Capture the cell that displays the provided text and extract its [x, y] central coordinate. 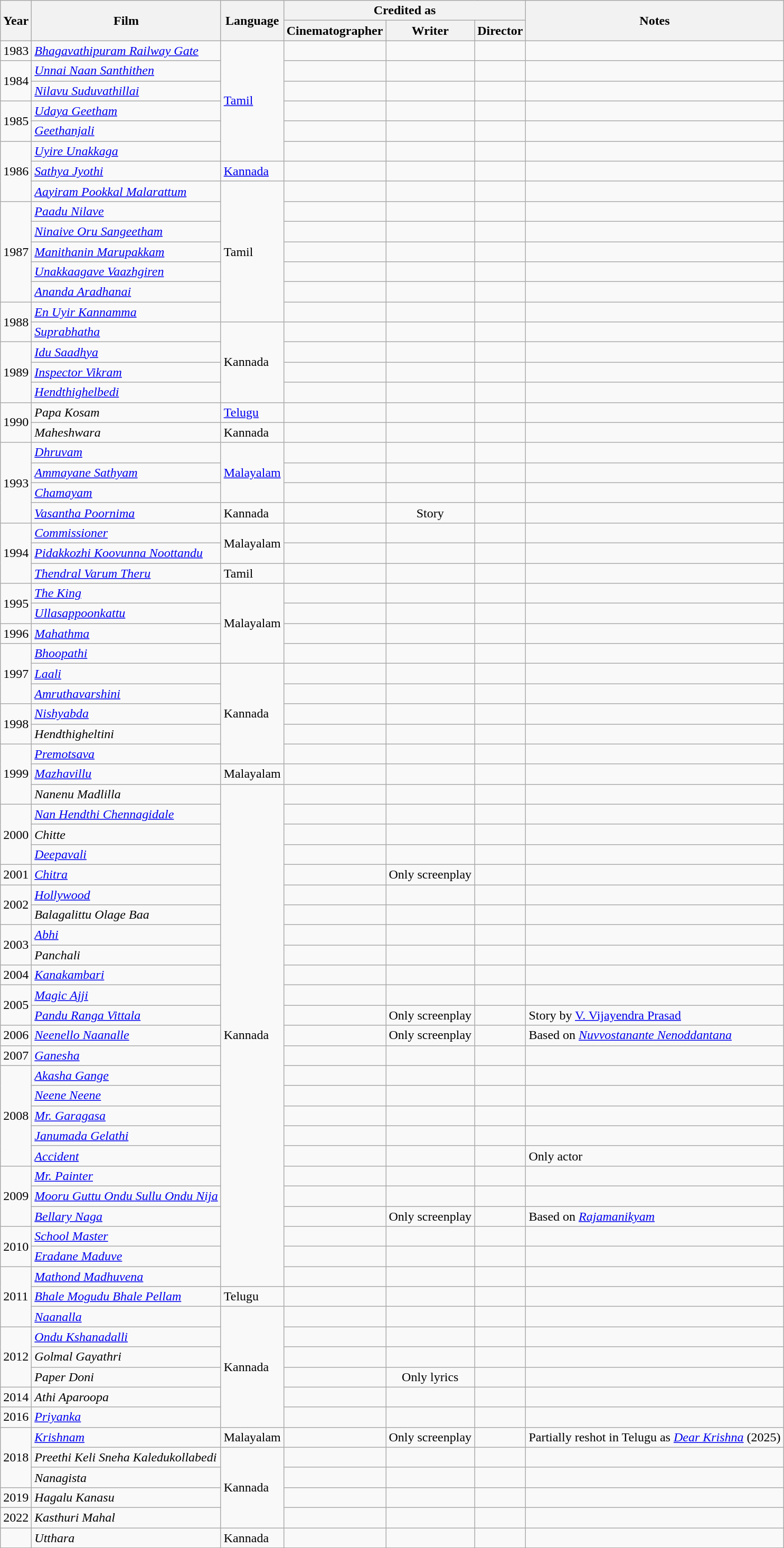
2002 [16, 905]
Bhoopathi [126, 654]
Commissioner [126, 533]
1987 [16, 251]
Vasantha Poornima [126, 513]
Based on Rajamanikyam [655, 1216]
Balagalittu Olage Baa [126, 915]
2022 [16, 1517]
Laali [126, 674]
Panchali [126, 955]
2003 [16, 945]
Pidakkozhi Koovunna Noottandu [126, 553]
Udaya Geetham [126, 111]
2014 [16, 1397]
Mazhavillu [126, 774]
Nishyabda [126, 714]
Hendthighelbedi [126, 392]
2019 [16, 1497]
Magic Ajji [126, 995]
2012 [16, 1357]
1985 [16, 121]
Notes [655, 21]
1999 [16, 774]
1983 [16, 51]
1997 [16, 674]
Premotsava [126, 754]
Ganesha [126, 1055]
Pandu Ranga Vittala [126, 1015]
Abhi [126, 935]
Mr. Garagasa [126, 1116]
2005 [16, 1005]
En Uyir Kannamma [126, 312]
Only lyrics [430, 1377]
Golmal Gayathri [126, 1357]
1993 [16, 483]
Mr. Painter [126, 1176]
2008 [16, 1116]
Hollywood [126, 895]
Bhale Mogudu Bhale Pellam [126, 1297]
Kasthuri Mahal [126, 1517]
Ullasappoonkattu [126, 613]
Chitte [126, 834]
Ammayane Sathyam [126, 473]
1994 [16, 553]
Akasha Gange [126, 1075]
The King [126, 593]
Chamayam [126, 493]
Uyire Unakkaga [126, 151]
Thendral Varum Theru [126, 573]
Writer [430, 31]
Kanakambari [126, 975]
Utthara [126, 1538]
Year [16, 21]
Ondu Kshanadalli [126, 1337]
Cinematographer [335, 31]
Priyanka [126, 1417]
Dhruvam [126, 452]
Neene Neene [126, 1096]
Sathya Jyothi [126, 171]
2006 [16, 1035]
1990 [16, 422]
Paper Doni [126, 1377]
Chitra [126, 874]
Krishnam [126, 1437]
Partially reshot in Telugu as Dear Krishna (2025) [655, 1437]
Mooru Guttu Ondu Sullu Ondu Nija [126, 1196]
Papa Kosam [126, 412]
Nan Hendthi Chennagidale [126, 814]
1996 [16, 634]
Neenello Naanalle [126, 1035]
Director [500, 31]
Paadu Nilave [126, 211]
2001 [16, 874]
1986 [16, 171]
Aayiram Pookkal Malarattum [126, 191]
Naanalla [126, 1317]
Janumada Gelathi [126, 1136]
Nanenu Madlilla [126, 794]
Story by V. Vijayendra Prasad [655, 1015]
Credited as [404, 11]
2000 [16, 834]
Hendthigheltini [126, 734]
Manithanin Marupakkam [126, 252]
1988 [16, 322]
Ninaive Oru Sangeetham [126, 231]
Amruthavarshini [126, 694]
Mathond Madhuvena [126, 1277]
Bellary Naga [126, 1216]
Ananda Aradhanai [126, 292]
Nilavu Suduvathillai [126, 91]
2018 [16, 1457]
2007 [16, 1055]
Language [252, 21]
Unnai Naan Santhithen [126, 71]
1989 [16, 372]
Geethanjali [126, 131]
Unakkaagave Vaazhgiren [126, 272]
2004 [16, 975]
Idu Saadhya [126, 352]
2011 [16, 1297]
School Master [126, 1236]
Only actor [655, 1156]
1995 [16, 603]
Deepavali [126, 854]
Preethi Keli Sneha Kaledukollabedi [126, 1457]
Bhagavathipuram Railway Gate [126, 51]
Based on Nuvvostanante Nenoddantana [655, 1035]
Athi Aparoopa [126, 1397]
Hagalu Kanasu [126, 1497]
2009 [16, 1196]
1998 [16, 724]
Maheshwara [126, 432]
Suprabhatha [126, 332]
2010 [16, 1247]
Nanagista [126, 1477]
Eradane Maduve [126, 1257]
Inspector Vikram [126, 372]
Story [430, 513]
Mahathma [126, 634]
2016 [16, 1417]
1984 [16, 81]
Accident [126, 1156]
Film [126, 21]
